Detect which cell encompasses the target text, then output its [x, y] center coordinate. 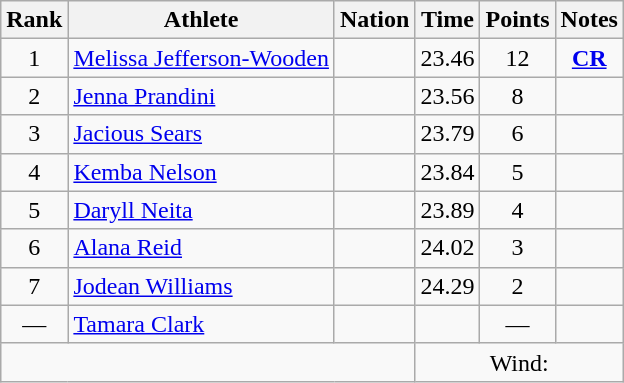
1 [34, 58]
Time [448, 20]
Tamara Clark [202, 324]
Jacious Sears [202, 134]
23.46 [448, 58]
23.89 [448, 210]
Athlete [202, 20]
CR [589, 58]
Alana Reid [202, 248]
Jodean Williams [202, 286]
Notes [589, 20]
Daryll Neita [202, 210]
Kemba Nelson [202, 172]
7 [34, 286]
Melissa Jefferson-Wooden [202, 58]
24.29 [448, 286]
Points [518, 20]
12 [518, 58]
23.56 [448, 96]
Rank [34, 20]
23.79 [448, 134]
Wind: [520, 362]
24.02 [448, 248]
8 [518, 96]
Nation [374, 20]
23.84 [448, 172]
Jenna Prandini [202, 96]
